Detect which cell encompasses the target text, then output its [X, Y] center coordinate. 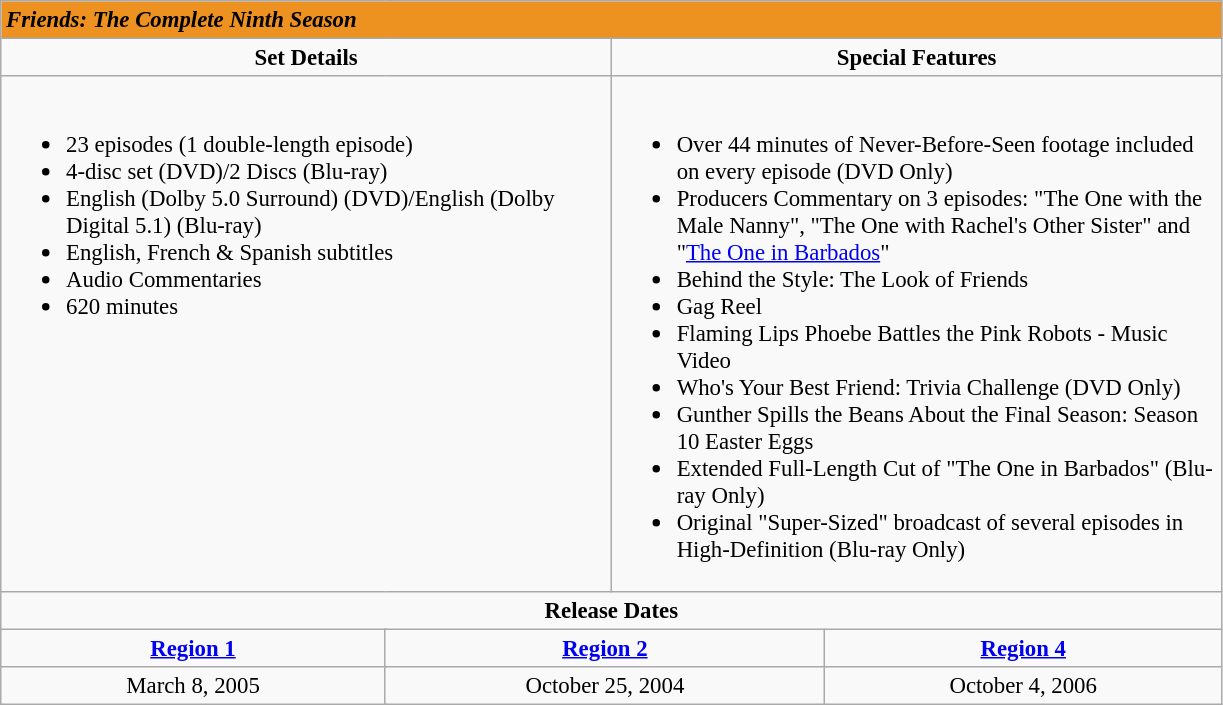
Special Features [916, 58]
Release Dates [612, 610]
March 8, 2005 [194, 685]
Region 4 [1022, 648]
Region 2 [604, 648]
Set Details [306, 58]
October 25, 2004 [604, 685]
Region 1 [194, 648]
Friends: The Complete Ninth Season [612, 20]
October 4, 2006 [1022, 685]
